Detect which cell encompasses the target text, then output its (x, y) center coordinate. 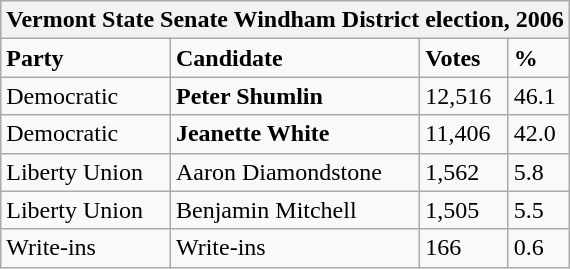
12,516 (464, 96)
Party (86, 58)
Peter Shumlin (294, 96)
Benjamin Mitchell (294, 210)
11,406 (464, 134)
5.8 (538, 172)
% (538, 58)
166 (464, 248)
42.0 (538, 134)
46.1 (538, 96)
Aaron Diamondstone (294, 172)
Votes (464, 58)
1,562 (464, 172)
5.5 (538, 210)
Jeanette White (294, 134)
0.6 (538, 248)
Vermont State Senate Windham District election, 2006 (286, 20)
Candidate (294, 58)
1,505 (464, 210)
